Find where the given text appears and provide that cell's center as [x, y] coordinate. 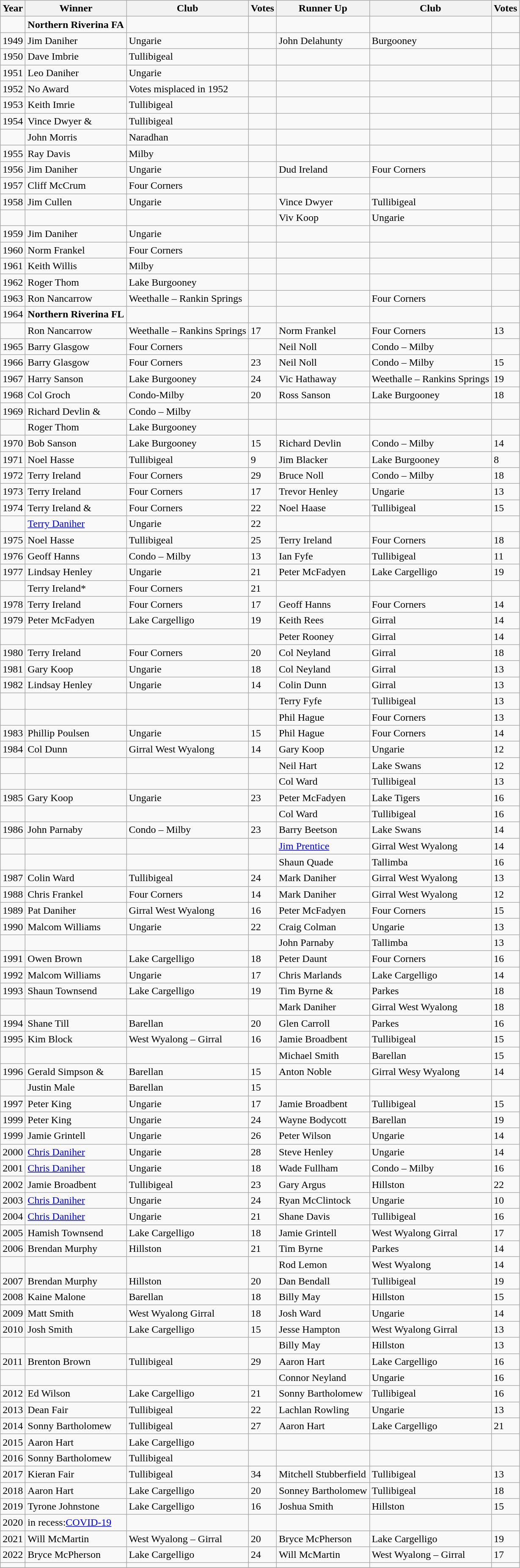
1952 [13, 89]
Ian Fyfe [323, 556]
Bob Sanson [76, 443]
Trevor Henley [323, 492]
Dean Fair [76, 1410]
No Award [76, 89]
Peter Daunt [323, 959]
Harry Sanson [76, 379]
2006 [13, 1249]
1990 [13, 926]
Craig Colman [323, 926]
1959 [13, 234]
2014 [13, 1426]
Cliff McCrum [76, 185]
Peter Wilson [323, 1136]
Kim Block [76, 1039]
Mitchell Stubberfield [323, 1474]
2018 [13, 1490]
2008 [13, 1297]
West Wyalong [430, 1265]
Naradhan [187, 137]
Colin Dunn [323, 685]
2007 [13, 1281]
1981 [13, 669]
1964 [13, 314]
Terry Ireland* [76, 588]
1962 [13, 282]
2015 [13, 1442]
Terry Daniher [76, 524]
2002 [13, 1184]
Tyrone Johnstone [76, 1507]
1963 [13, 298]
1960 [13, 250]
1985 [13, 798]
2005 [13, 1233]
Ray Davis [76, 153]
Anton Noble [323, 1072]
1988 [13, 894]
Shaun Townsend [76, 991]
2000 [13, 1152]
Col Dunn [76, 750]
Viv Koop [323, 218]
2016 [13, 1458]
1994 [13, 1023]
Josh Ward [323, 1313]
Keith Imrie [76, 105]
Sonney Bartholomew [323, 1490]
Steve Henley [323, 1152]
Winner [76, 8]
1974 [13, 508]
1956 [13, 169]
1950 [13, 57]
1971 [13, 459]
Kieran Fair [76, 1474]
Ryan McClintock [323, 1200]
Chris Frankel [76, 894]
Northern Riverina FL [76, 314]
Wayne Bodycott [323, 1120]
Dud Ireland [323, 169]
2003 [13, 1200]
1987 [13, 878]
1951 [13, 73]
1980 [13, 653]
1969 [13, 411]
Leo Daniher [76, 73]
2004 [13, 1216]
Gary Argus [323, 1184]
26 [262, 1136]
1983 [13, 733]
2009 [13, 1313]
Terry Ireland & [76, 508]
Ross Sanson [323, 395]
1968 [13, 395]
1970 [13, 443]
1957 [13, 185]
1992 [13, 975]
Joshua Smith [323, 1507]
Neil Hart [323, 766]
1953 [13, 105]
1972 [13, 476]
1976 [13, 556]
Shane Davis [323, 1216]
2012 [13, 1394]
11 [506, 556]
1991 [13, 959]
Colin Ward [76, 878]
Bruce Noll [323, 476]
1984 [13, 750]
Vince Dwyer [323, 202]
Dave Imbrie [76, 57]
1993 [13, 991]
Owen Brown [76, 959]
Brenton Brown [76, 1361]
Noel Haase [323, 508]
Chris Marlands [323, 975]
1997 [13, 1104]
9 [262, 459]
1954 [13, 121]
27 [262, 1426]
1958 [13, 202]
Northern Riverina FA [76, 25]
Josh Smith [76, 1329]
1949 [13, 41]
Keith Willis [76, 266]
Jesse Hampton [323, 1329]
in recess:COVID-19 [76, 1523]
1989 [13, 910]
1975 [13, 540]
Glen Carroll [323, 1023]
Keith Rees [323, 620]
Shaun Quade [323, 862]
Ed Wilson [76, 1394]
Michael Smith [323, 1055]
28 [262, 1152]
2013 [13, 1410]
1982 [13, 685]
Gerald Simpson & [76, 1072]
Col Groch [76, 395]
Tim Byrne & [323, 991]
Richard Devlin [323, 443]
Lachlan Rowling [323, 1410]
2019 [13, 1507]
Wade Fullham [323, 1168]
1961 [13, 266]
Kaine Malone [76, 1297]
Matt Smith [76, 1313]
10 [506, 1200]
Justin Male [76, 1088]
2001 [13, 1168]
Rod Lemon [323, 1265]
1966 [13, 363]
2010 [13, 1329]
2020 [13, 1523]
2022 [13, 1555]
1965 [13, 347]
2017 [13, 1474]
2021 [13, 1539]
Jim Prentice [323, 846]
1967 [13, 379]
Vince Dwyer & [76, 121]
1977 [13, 572]
Peter Rooney [323, 637]
8 [506, 459]
1973 [13, 492]
Lake Tigers [430, 798]
34 [262, 1474]
1955 [13, 153]
Barry Beetson [323, 830]
1996 [13, 1072]
Dan Bendall [323, 1281]
Richard Devlin & [76, 411]
Weethalle – Rankin Springs [187, 298]
John Delahunty [323, 41]
Hamish Townsend [76, 1233]
1978 [13, 604]
Pat Daniher [76, 910]
1995 [13, 1039]
Connor Neyland [323, 1378]
Votes misplaced in 1952 [187, 89]
Condo-Milby [187, 395]
25 [262, 540]
2011 [13, 1361]
Shane Till [76, 1023]
Tim Byrne [323, 1249]
Terry Fyfe [323, 701]
Vic Hathaway [323, 379]
1986 [13, 830]
Runner Up [323, 8]
Burgooney [430, 41]
Year [13, 8]
1979 [13, 620]
Jim Blacker [323, 459]
Jim Cullen [76, 202]
Girral Wesy Wyalong [430, 1072]
John Morris [76, 137]
Phillip Poulsen [76, 733]
